Return (x, y) of the center of cell containing provided text 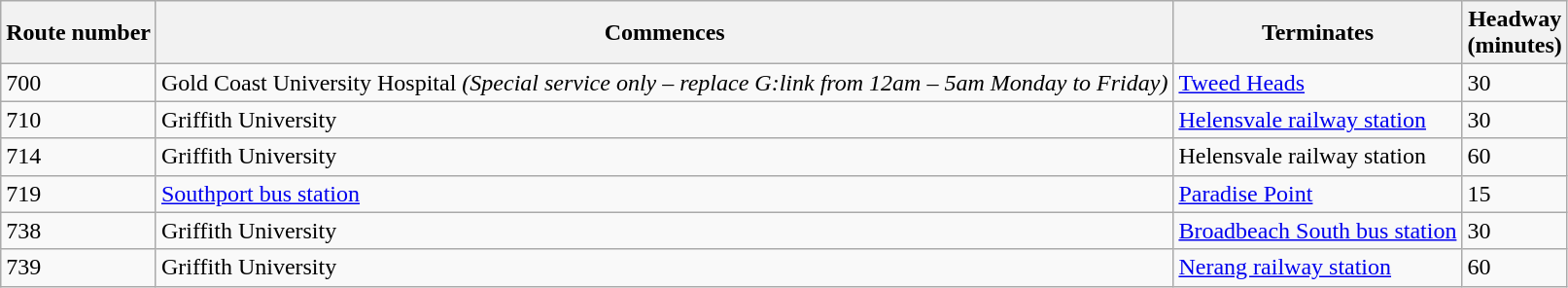
15 (1515, 194)
Tweed Heads (1318, 83)
Headway(minutes) (1515, 33)
Nerang railway station (1318, 268)
Terminates (1318, 33)
719 (79, 194)
Commences (664, 33)
710 (79, 120)
Paradise Point (1318, 194)
714 (79, 157)
739 (79, 268)
700 (79, 83)
Route number (79, 33)
Gold Coast University Hospital (Special service only – replace G:link from 12am – 5am Monday to Friday) (664, 83)
738 (79, 231)
Southport bus station (664, 194)
Broadbeach South bus station (1318, 231)
